From the cell containing the given text, extract its center point as (X, Y) coordinate. 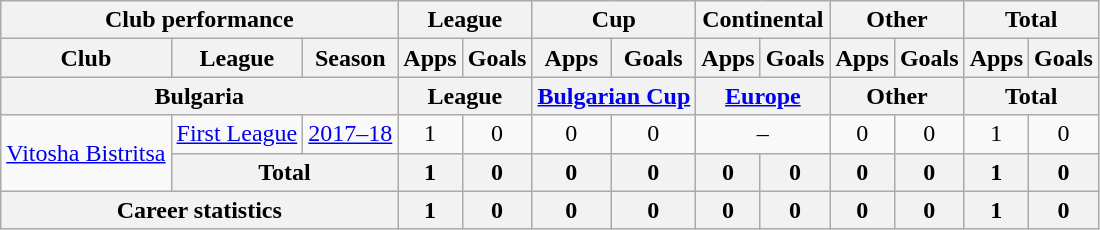
Continental (763, 20)
Europe (763, 96)
– (763, 134)
Bulgaria (200, 96)
Season (350, 58)
Club performance (200, 20)
First League (237, 134)
2017–18 (350, 134)
Club (86, 58)
Career statistics (200, 210)
Cup (614, 20)
Bulgarian Cup (614, 96)
Vitosha Bistritsa (86, 153)
